From the cell containing the given text, extract its center point as (x, y) coordinate. 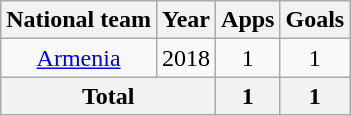
Goals (315, 20)
National team (79, 20)
Apps (248, 20)
Armenia (79, 58)
Year (186, 20)
2018 (186, 58)
Total (108, 96)
